Return [x, y] of the center of cell containing provided text 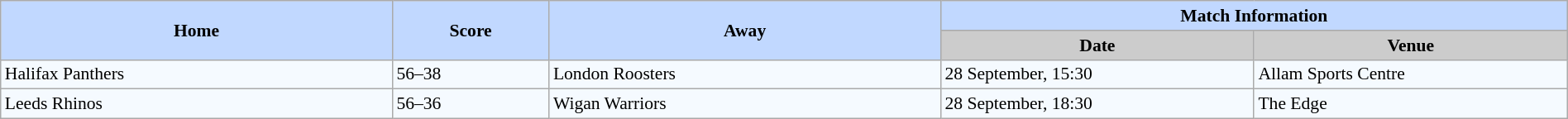
The Edge [1411, 104]
Allam Sports Centre [1411, 74]
Date [1097, 45]
London Roosters [745, 74]
Venue [1411, 45]
Home [197, 30]
56–38 [470, 74]
Away [745, 30]
Wigan Warriors [745, 104]
28 September, 15:30 [1097, 74]
Match Information [1254, 16]
28 September, 18:30 [1097, 104]
56–36 [470, 104]
Score [470, 30]
Leeds Rhinos [197, 104]
Halifax Panthers [197, 74]
